From the cell containing the given text, extract its center point as (x, y) coordinate. 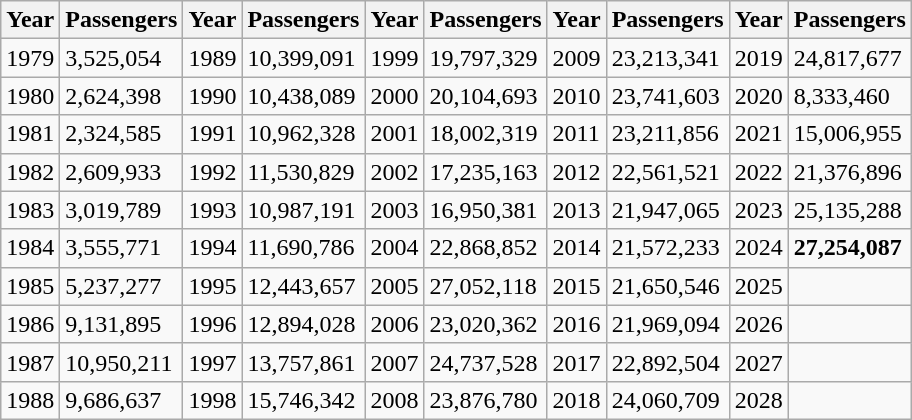
1988 (30, 400)
12,443,657 (304, 286)
1986 (30, 324)
1981 (30, 134)
1985 (30, 286)
2011 (576, 134)
8,333,460 (850, 96)
10,987,191 (304, 210)
2023 (758, 210)
2008 (394, 400)
2,624,398 (122, 96)
2010 (576, 96)
23,020,362 (486, 324)
1998 (212, 400)
12,894,028 (304, 324)
23,211,856 (668, 134)
1979 (30, 58)
24,060,709 (668, 400)
21,969,094 (668, 324)
11,530,829 (304, 172)
2027 (758, 362)
1999 (394, 58)
2,324,585 (122, 134)
2009 (576, 58)
2006 (394, 324)
1991 (212, 134)
2004 (394, 248)
1993 (212, 210)
2016 (576, 324)
2007 (394, 362)
15,746,342 (304, 400)
1995 (212, 286)
2005 (394, 286)
21,572,233 (668, 248)
2002 (394, 172)
10,438,089 (304, 96)
2003 (394, 210)
22,868,852 (486, 248)
27,254,087 (850, 248)
2028 (758, 400)
2025 (758, 286)
2015 (576, 286)
24,817,677 (850, 58)
11,690,786 (304, 248)
2022 (758, 172)
1987 (30, 362)
15,006,955 (850, 134)
13,757,861 (304, 362)
16,950,381 (486, 210)
1989 (212, 58)
3,555,771 (122, 248)
2024 (758, 248)
1980 (30, 96)
2,609,933 (122, 172)
1994 (212, 248)
2000 (394, 96)
22,561,521 (668, 172)
2026 (758, 324)
1984 (30, 248)
24,737,528 (486, 362)
21,650,546 (668, 286)
9,131,895 (122, 324)
1990 (212, 96)
2001 (394, 134)
1997 (212, 362)
3,525,054 (122, 58)
19,797,329 (486, 58)
5,237,277 (122, 286)
2019 (758, 58)
2012 (576, 172)
21,376,896 (850, 172)
2014 (576, 248)
3,019,789 (122, 210)
18,002,319 (486, 134)
10,962,328 (304, 134)
2020 (758, 96)
1983 (30, 210)
23,213,341 (668, 58)
9,686,637 (122, 400)
21,947,065 (668, 210)
2018 (576, 400)
25,135,288 (850, 210)
10,399,091 (304, 58)
1992 (212, 172)
2013 (576, 210)
23,741,603 (668, 96)
1982 (30, 172)
27,052,118 (486, 286)
2017 (576, 362)
17,235,163 (486, 172)
2021 (758, 134)
23,876,780 (486, 400)
1996 (212, 324)
10,950,211 (122, 362)
22,892,504 (668, 362)
20,104,693 (486, 96)
